Capture the cell that displays the provided text and extract its [X, Y] central coordinate. 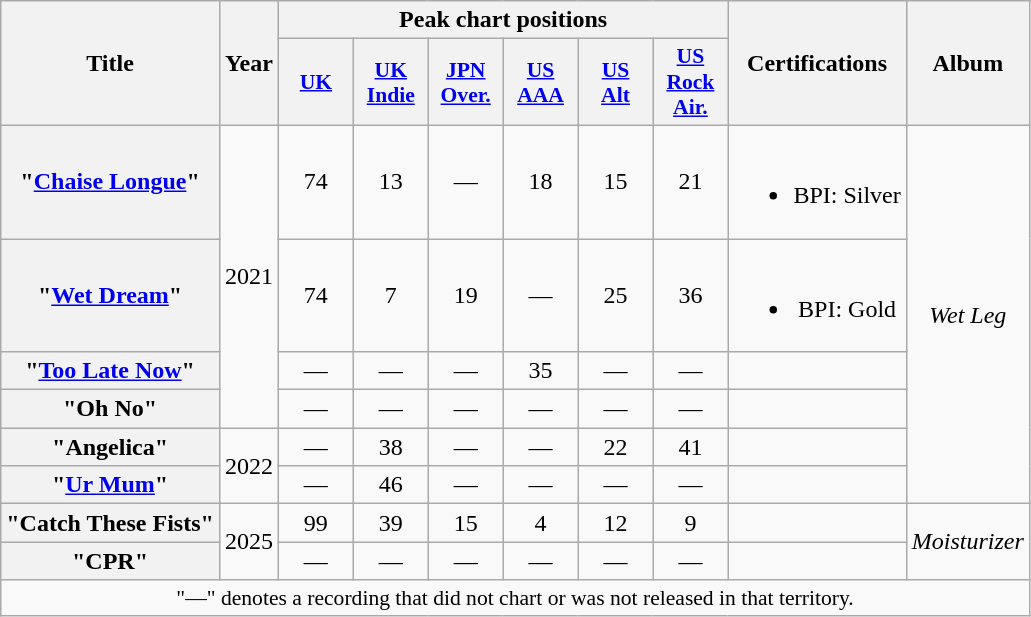
7 [390, 294]
"Too Late Now" [110, 371]
38 [390, 447]
UK [316, 82]
USAlt [616, 82]
Wet Leg [968, 314]
"Catch These Fists" [110, 523]
35 [540, 371]
36 [690, 294]
2025 [248, 542]
9 [690, 523]
"CPR" [110, 561]
"Oh No" [110, 409]
Title [110, 64]
41 [690, 447]
46 [390, 485]
99 [316, 523]
13 [390, 182]
19 [466, 294]
UKIndie [390, 82]
22 [616, 447]
JPNOver. [466, 82]
25 [616, 294]
21 [690, 182]
Certifications [817, 64]
Year [248, 64]
12 [616, 523]
Album [968, 64]
2021 [248, 276]
Moisturizer [968, 542]
"Wet Dream" [110, 294]
BPI: Silver [817, 182]
"Ur Mum" [110, 485]
Peak chart positions [502, 20]
BPI: Gold [817, 294]
USRockAir. [690, 82]
USAAA [540, 82]
"Chaise Longue" [110, 182]
4 [540, 523]
"Angelica" [110, 447]
"—" denotes a recording that did not chart or was not released in that territory. [516, 598]
2022 [248, 466]
39 [390, 523]
18 [540, 182]
